Extract the (x, y) coordinate from the center of the cell holding the provided text.  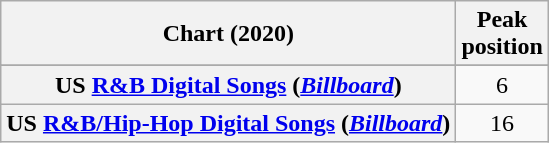
Chart (2020) (228, 34)
US R&B Digital Songs (Billboard) (228, 85)
6 (502, 85)
16 (502, 123)
US R&B/Hip-Hop Digital Songs (Billboard) (228, 123)
Peakposition (502, 34)
